Determine the (X, Y) coordinate at the center of the cell enclosing the given text.  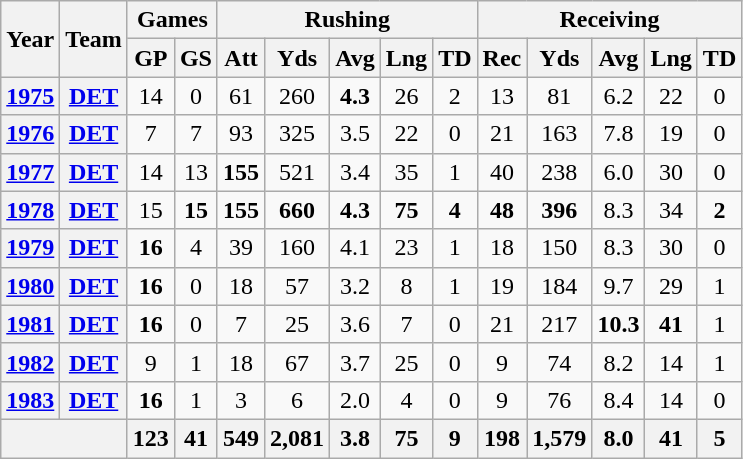
34 (671, 210)
163 (560, 134)
5 (719, 438)
521 (298, 172)
396 (560, 210)
325 (298, 134)
7.8 (618, 134)
1979 (30, 248)
1977 (30, 172)
8.0 (618, 438)
549 (240, 438)
8.2 (618, 362)
Receiving (610, 20)
1978 (30, 210)
57 (298, 286)
3.6 (356, 324)
1975 (30, 96)
184 (560, 286)
Rec (502, 58)
81 (560, 96)
39 (240, 248)
6.0 (618, 172)
198 (502, 438)
29 (671, 286)
76 (560, 400)
26 (406, 96)
1980 (30, 286)
1,579 (560, 438)
3.4 (356, 172)
8.4 (618, 400)
Rushing (347, 20)
10.3 (618, 324)
74 (560, 362)
48 (502, 210)
35 (406, 172)
660 (298, 210)
6 (298, 400)
1982 (30, 362)
3.8 (356, 438)
1983 (30, 400)
23 (406, 248)
217 (560, 324)
123 (150, 438)
40 (502, 172)
1976 (30, 134)
3 (240, 400)
238 (560, 172)
3.7 (356, 362)
Games (172, 20)
6.2 (618, 96)
67 (298, 362)
3.5 (356, 134)
61 (240, 96)
2.0 (356, 400)
Year (30, 39)
150 (560, 248)
Team (94, 39)
1981 (30, 324)
3.2 (356, 286)
160 (298, 248)
93 (240, 134)
2,081 (298, 438)
8 (406, 286)
9.7 (618, 286)
GP (150, 58)
260 (298, 96)
4.1 (356, 248)
GS (196, 58)
Att (240, 58)
